Determine the (x, y) coordinate at the center of the cell enclosing the given text.  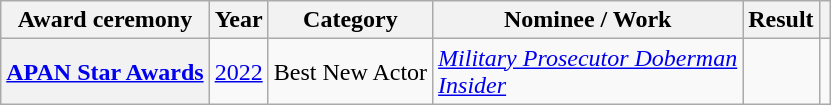
Result (781, 20)
Year (238, 20)
Category (350, 20)
2022 (238, 72)
Best New Actor (350, 72)
Nominee / Work (588, 20)
Military Prosecutor DobermanInsider (588, 72)
APAN Star Awards (105, 72)
Award ceremony (105, 20)
